Find where the given text appears and provide that cell's center as (x, y) coordinate. 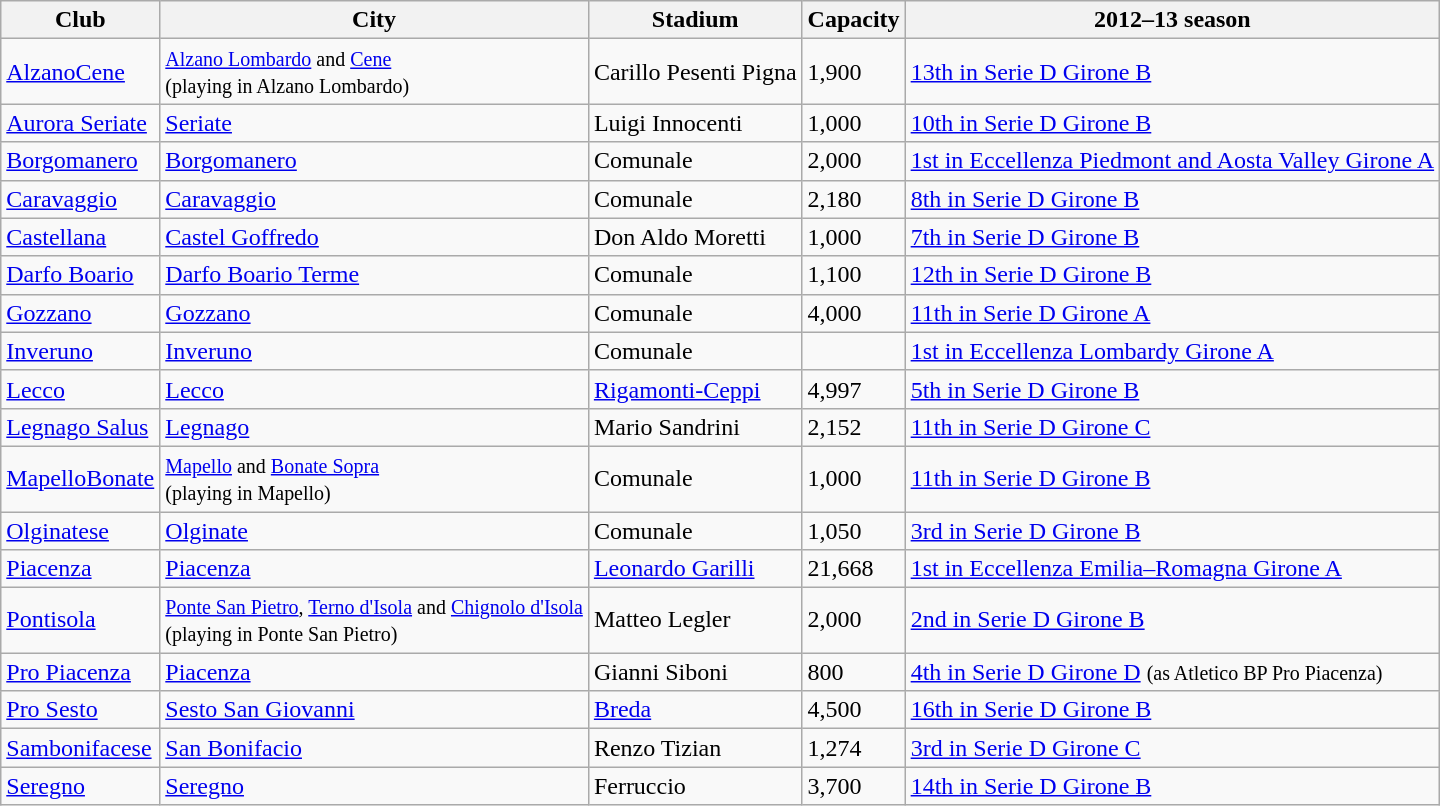
1,900 (854, 72)
Legnago (374, 427)
12th in Serie D Girone B (1172, 275)
1st in Eccellenza Lombardy Girone A (1172, 351)
4,000 (854, 313)
2nd in Serie D Girone B (1172, 620)
Legnago Salus (80, 427)
4,500 (854, 710)
Breda (695, 710)
8th in Serie D Girone B (1172, 199)
Olginate (374, 531)
1,274 (854, 748)
MapelloBonate (80, 478)
4th in Serie D Girone D (as Atletico BP Pro Piacenza) (1172, 672)
Sesto San Giovanni (374, 710)
Seriate (374, 123)
11th in Serie D Girone C (1172, 427)
Alzano Lombardo and Cene(playing in Alzano Lombardo) (374, 72)
7th in Serie D Girone B (1172, 237)
AlzanoCene (80, 72)
Olginatese (80, 531)
14th in Serie D Girone B (1172, 786)
Pontisola (80, 620)
1,050 (854, 531)
3,700 (854, 786)
2012–13 season (1172, 20)
1st in Eccellenza Emilia–Romagna Girone A (1172, 569)
Mapello and Bonate Sopra(playing in Mapello) (374, 478)
Luigi Innocenti (695, 123)
Pro Piacenza (80, 672)
11th in Serie D Girone B (1172, 478)
Renzo Tizian (695, 748)
Gianni Siboni (695, 672)
Club (80, 20)
4,997 (854, 389)
800 (854, 672)
1,100 (854, 275)
Darfo Boario Terme (374, 275)
Pro Sesto (80, 710)
Don Aldo Moretti (695, 237)
2,180 (854, 199)
Capacity (854, 20)
3rd in Serie D Girone C (1172, 748)
Leonardo Garilli (695, 569)
1st in Eccellenza Piedmont and Aosta Valley Girone A (1172, 161)
Sambonifacese (80, 748)
San Bonifacio (374, 748)
Darfo Boario (80, 275)
Castellana (80, 237)
5th in Serie D Girone B (1172, 389)
Ferruccio (695, 786)
10th in Serie D Girone B (1172, 123)
2,152 (854, 427)
Carillo Pesenti Pigna (695, 72)
City (374, 20)
3rd in Serie D Girone B (1172, 531)
16th in Serie D Girone B (1172, 710)
Matteo Legler (695, 620)
Aurora Seriate (80, 123)
Stadium (695, 20)
Rigamonti-Ceppi (695, 389)
Castel Goffredo (374, 237)
11th in Serie D Girone A (1172, 313)
Ponte San Pietro, Terno d'Isola and Chignolo d'Isola(playing in Ponte San Pietro) (374, 620)
13th in Serie D Girone B (1172, 72)
Mario Sandrini (695, 427)
21,668 (854, 569)
